From the cell containing the given text, extract its center point as [x, y] coordinate. 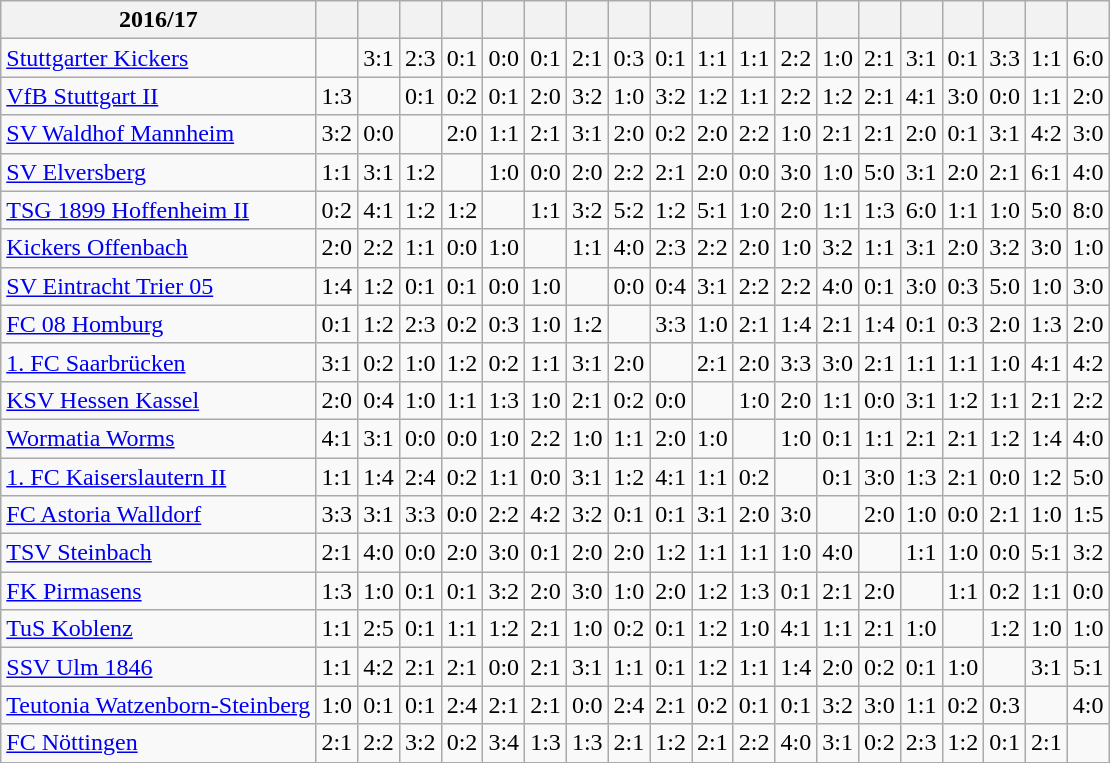
1:5 [1088, 515]
Wormatia Worms [158, 438]
6:1 [1047, 172]
SV Eintracht Trier 05 [158, 286]
5:2 [629, 210]
SSV Ulm 1846 [158, 667]
Stuttgarter Kickers [158, 58]
3:4 [504, 743]
FK Pirmasens [158, 591]
1. FC Kaiserslautern II [158, 477]
KSV Hessen Kassel [158, 400]
FC Nöttingen [158, 743]
TuS Koblenz [158, 629]
SV Elversberg [158, 172]
FC Astoria Walldorf [158, 515]
FC 08 Homburg [158, 324]
Teutonia Watzenborn-Steinberg [158, 705]
2016/17 [158, 20]
VfB Stuttgart II [158, 96]
TSG 1899 Hoffenheim II [158, 210]
2:5 [379, 629]
8:0 [1088, 210]
1. FC Saarbrücken [158, 362]
TSV Steinbach [158, 553]
SV Waldhof Mannheim [158, 134]
Kickers Offenbach [158, 248]
